Scan for the cell matching the given text and deliver its (x, y) coordinate at center. 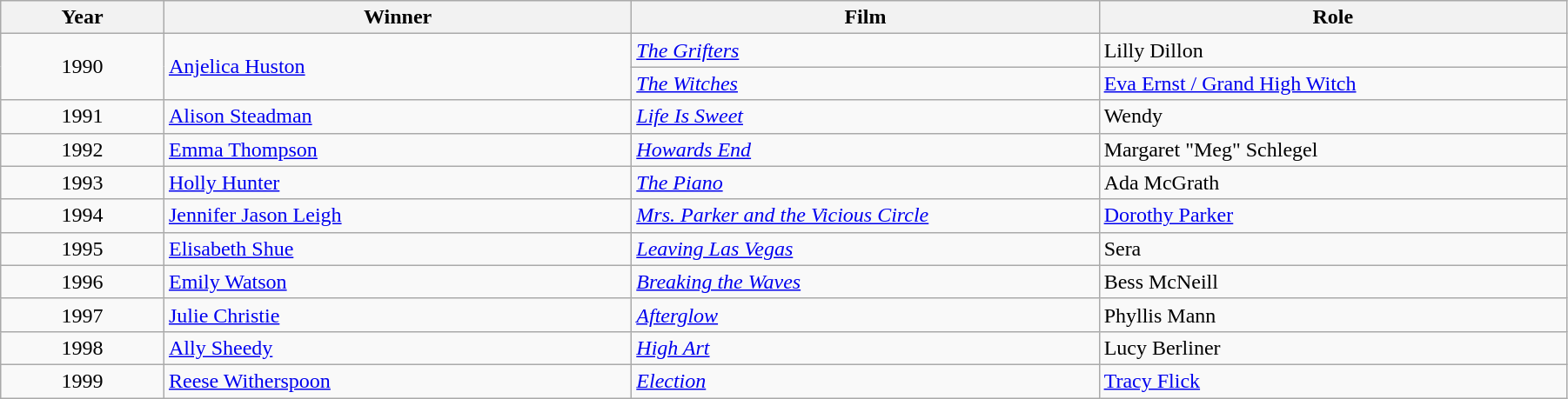
1996 (83, 282)
The Piano (865, 183)
The Witches (865, 83)
1990 (83, 67)
1993 (83, 183)
1994 (83, 216)
Film (865, 17)
1992 (83, 150)
Dorothy Parker (1333, 216)
Elisabeth Shue (397, 249)
Ally Sheedy (397, 348)
Election (865, 381)
Jennifer Jason Leigh (397, 216)
Bess McNeill (1333, 282)
Alison Steadman (397, 116)
Holly Hunter (397, 183)
Emma Thompson (397, 150)
Lilly Dillon (1333, 50)
Julie Christie (397, 315)
Wendy (1333, 116)
Anjelica Huston (397, 67)
The Grifters (865, 50)
Mrs. Parker and the Vicious Circle (865, 216)
Howards End (865, 150)
Eva Ernst / Grand High Witch (1333, 83)
Breaking the Waves (865, 282)
Sera (1333, 249)
Year (83, 17)
Lucy Berliner (1333, 348)
Tracy Flick (1333, 381)
1995 (83, 249)
Winner (397, 17)
Phyllis Mann (1333, 315)
High Art (865, 348)
Reese Witherspoon (397, 381)
Ada McGrath (1333, 183)
1998 (83, 348)
1997 (83, 315)
Role (1333, 17)
Leaving Las Vegas (865, 249)
1991 (83, 116)
Margaret "Meg" Schlegel (1333, 150)
Afterglow (865, 315)
Life Is Sweet (865, 116)
Emily Watson (397, 282)
1999 (83, 381)
